Detect which cell encompasses the target text, then output its (x, y) center coordinate. 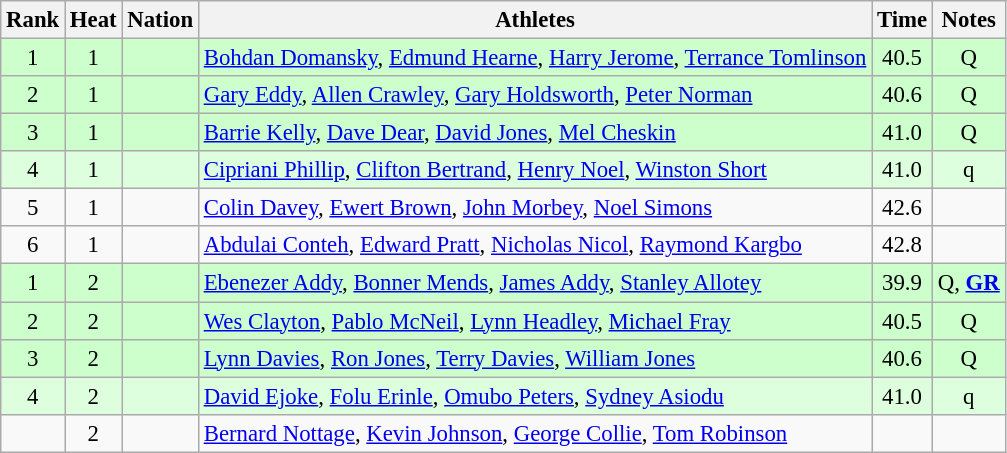
6 (33, 245)
Q, GR (968, 283)
Gary Eddy, Allen Crawley, Gary Holdsworth, Peter Norman (534, 95)
Ebenezer Addy, Bonner Mends, James Addy, Stanley Allotey (534, 283)
42.6 (902, 208)
David Ejoke, Folu Erinle, Omubo Peters, Sydney Asiodu (534, 396)
Notes (968, 20)
Heat (94, 20)
Lynn Davies, Ron Jones, Terry Davies, William Jones (534, 358)
Barrie Kelly, Dave Dear, David Jones, Mel Cheskin (534, 133)
Cipriani Phillip, Clifton Bertrand, Henry Noel, Winston Short (534, 170)
Athletes (534, 20)
Abdulai Conteh, Edward Pratt, Nicholas Nicol, Raymond Kargbo (534, 245)
Rank (33, 20)
Bernard Nottage, Kevin Johnson, George Collie, Tom Robinson (534, 433)
Colin Davey, Ewert Brown, John Morbey, Noel Simons (534, 208)
42.8 (902, 245)
Time (902, 20)
39.9 (902, 283)
5 (33, 208)
Wes Clayton, Pablo McNeil, Lynn Headley, Michael Fray (534, 321)
Bohdan Domansky, Edmund Hearne, Harry Jerome, Terrance Tomlinson (534, 58)
Nation (160, 20)
